Extract the (X, Y) coordinate from the center of the cell holding the provided text.  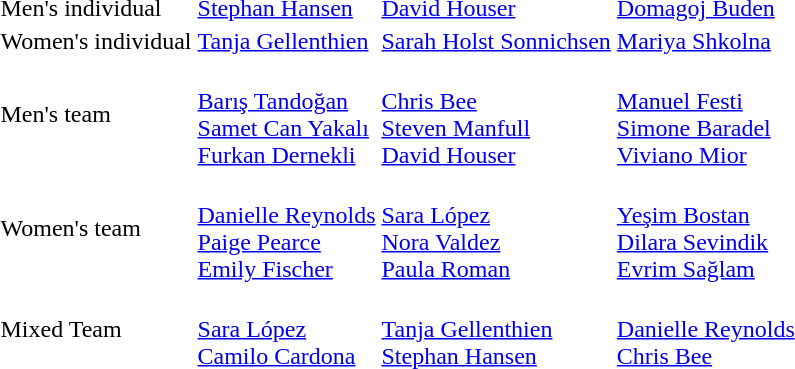
Tanja Gellenthien (286, 41)
Chris BeeSteven ManfullDavid Houser (496, 114)
Danielle ReynoldsPaige PearceEmily Fischer (286, 228)
Barış TandoğanSamet Can YakalıFurkan Dernekli (286, 114)
Sarah Holst Sonnichsen (496, 41)
Sara LópezNora ValdezPaula Roman (496, 228)
